Find where the given text appears and provide that cell's center as [X, Y] coordinate. 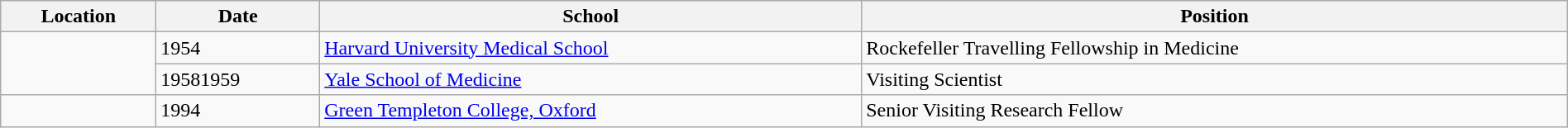
Harvard University Medical School [590, 48]
Position [1215, 17]
Visiting Scientist [1215, 79]
Rockefeller Travelling Fellowship in Medicine [1215, 48]
Yale School of Medicine [590, 79]
Date [238, 17]
1994 [238, 111]
1954 [238, 48]
Senior Visiting Research Fellow [1215, 111]
Green Templeton College, Oxford [590, 111]
Location [79, 17]
19581959 [238, 79]
School [590, 17]
